Scan for the cell matching the given text and deliver its [X, Y] coordinate at center. 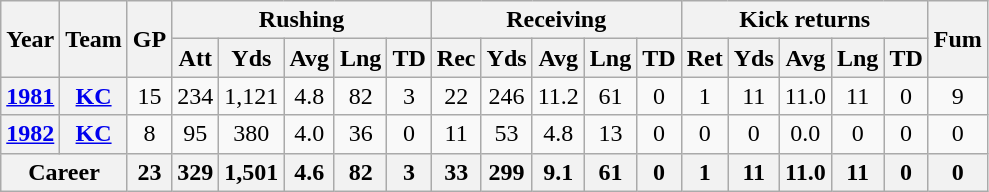
36 [360, 134]
246 [506, 96]
22 [456, 96]
Att [196, 58]
9.1 [558, 172]
Rushing [302, 20]
4.6 [310, 172]
0.0 [805, 134]
8 [149, 134]
Rec [456, 58]
Receiving [556, 20]
Fum [958, 39]
1981 [30, 96]
11.2 [558, 96]
Team [94, 39]
Career [64, 172]
53 [506, 134]
1,121 [252, 96]
33 [456, 172]
GP [149, 39]
234 [196, 96]
1982 [30, 134]
Year [30, 39]
380 [252, 134]
23 [149, 172]
15 [149, 96]
Kick returns [804, 20]
95 [196, 134]
329 [196, 172]
9 [958, 96]
Ret [704, 58]
1,501 [252, 172]
299 [506, 172]
13 [610, 134]
4.0 [310, 134]
